Determine the (X, Y) coordinate at the center of the cell enclosing the given text.  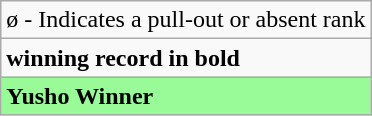
ø - Indicates a pull-out or absent rank (186, 20)
winning record in bold (186, 58)
Yusho Winner (186, 96)
